Provide the [X, Y] coordinate of the cell's center where the given text is located.  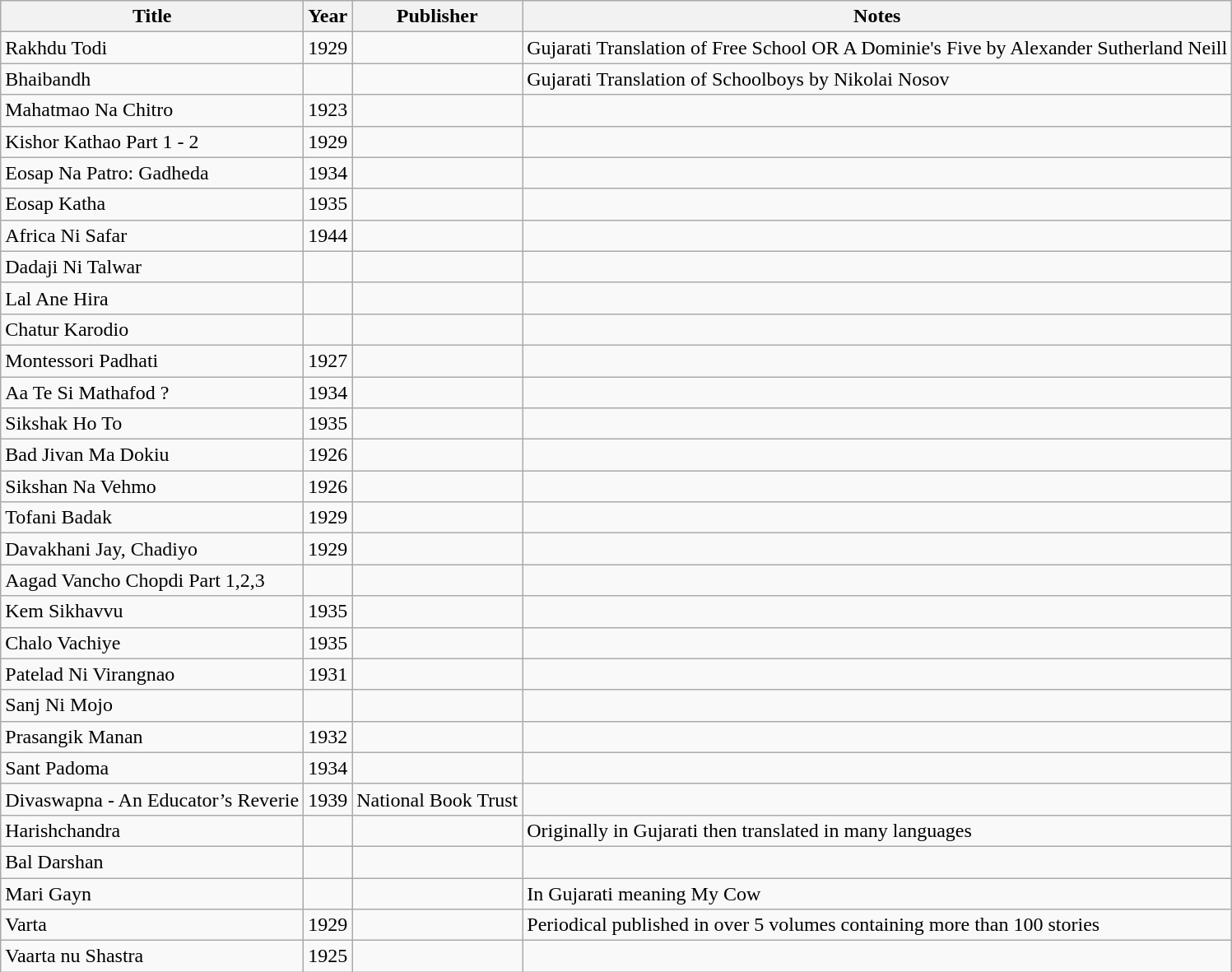
Gujarati Translation of Schoolboys by Nikolai Nosov [877, 79]
Chatur Karodio [152, 329]
Periodical published in over 5 volumes containing more than 100 stories [877, 925]
Divaswapna - An Educator’s Reverie [152, 799]
In Gujarati meaning My Cow [877, 893]
Tofani Badak [152, 518]
Notes [877, 16]
Sant Padoma [152, 768]
1939 [328, 799]
Vaarta nu Shastra [152, 956]
Dadaji Ni Talwar [152, 267]
1932 [328, 737]
Mari Gayn [152, 893]
Sikshan Na Vehmo [152, 486]
Kishor Kathao Part 1 - 2 [152, 142]
Eosap Na Patro: Gadheda [152, 173]
Sikshak Ho To [152, 424]
Patelad Ni Virangnao [152, 674]
Eosap Katha [152, 204]
Chalo Vachiye [152, 643]
Lal Ane Hira [152, 298]
Harishchandra [152, 830]
Publisher [438, 16]
Aa Te Si Mathafod ? [152, 393]
Varta [152, 925]
Year [328, 16]
Originally in Gujarati then translated in many languages [877, 830]
1944 [328, 235]
Title [152, 16]
Kem Sikhavvu [152, 612]
Aagad Vancho Chopdi Part 1,2,3 [152, 580]
Sanj Ni Mojo [152, 705]
Mahatmao Na Chitro [152, 110]
Davakhani Jay, Chadiyo [152, 549]
Bad Jivan Ma Dokiu [152, 455]
1925 [328, 956]
Africa Ni Safar [152, 235]
National Book Trust [438, 799]
Montessori Padhati [152, 360]
1927 [328, 360]
Gujarati Translation of Free School OR A Dominie's Five by Alexander Sutherland Neill [877, 48]
1923 [328, 110]
Bal Darshan [152, 862]
Rakhdu Todi [152, 48]
1931 [328, 674]
Prasangik Manan [152, 737]
Bhaibandh [152, 79]
